Search for the cell housing the specified text and yield its [X, Y] center coordinate. 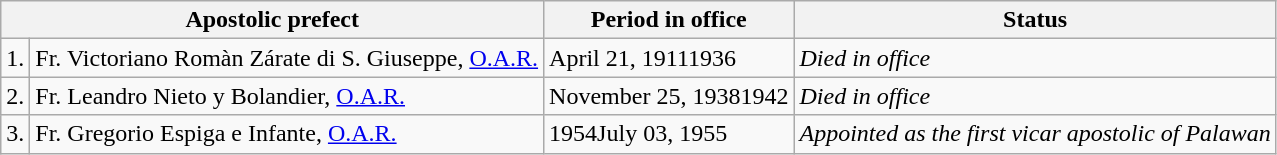
3. [16, 134]
Fr. Victoriano Romàn Zárate di S. Giuseppe, O.A.R. [287, 58]
2. [16, 96]
Period in office [669, 20]
1. [16, 58]
November 25, 19381942 [669, 96]
Fr. Leandro Nieto y Bolandier, O.A.R. [287, 96]
Status [1035, 20]
1954July 03, 1955 [669, 134]
Appointed as the first vicar apostolic of Palawan [1035, 134]
April 21, 19111936 [669, 58]
Fr. Gregorio Espiga e Infante, O.A.R. [287, 134]
Apostolic prefect [272, 20]
